Detect which cell encompasses the target text, then output its (x, y) center coordinate. 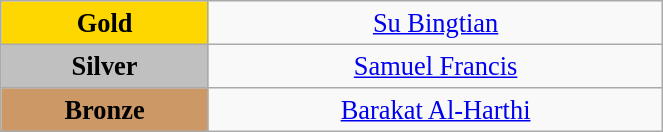
Silver (105, 66)
Samuel Francis (435, 66)
Su Bingtian (435, 22)
Gold (105, 22)
Barakat Al-Harthi (435, 109)
Bronze (105, 109)
